Search for the cell housing the specified text and yield its (X, Y) center coordinate. 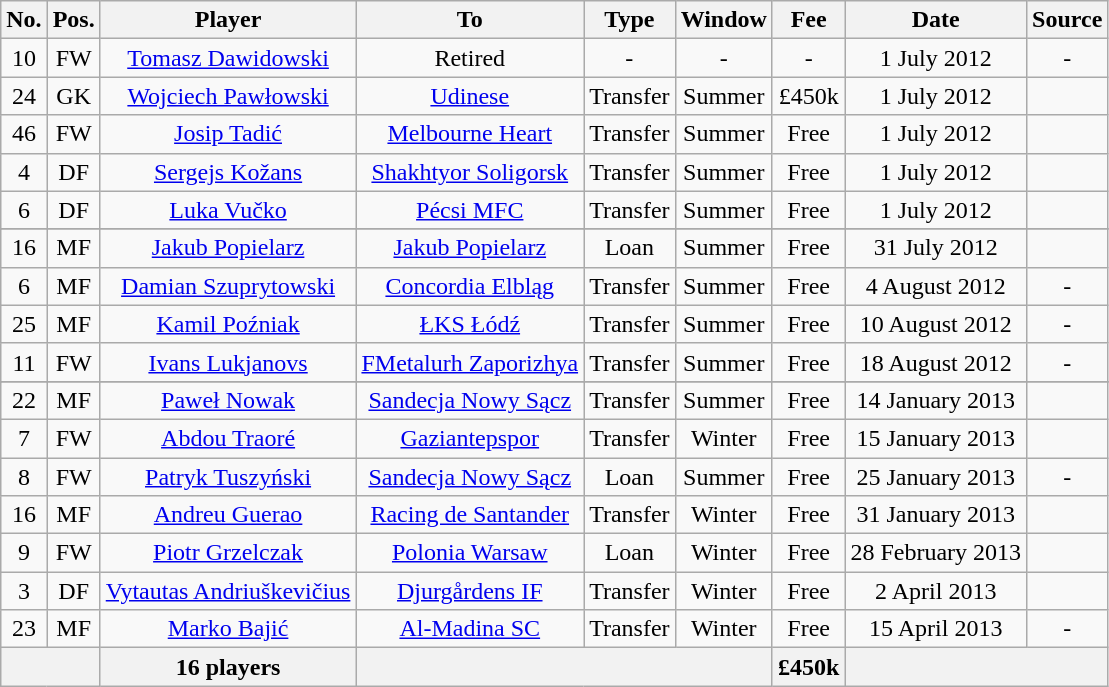
Udinese (470, 96)
3 (24, 591)
To (470, 20)
Shakhtyor Soligorsk (470, 172)
Retired (470, 58)
Player (228, 20)
ŁKS Łódź (470, 324)
Vytautas Andriuškevičius (228, 591)
25 (24, 324)
Window (724, 20)
25 January 2013 (936, 477)
15 January 2013 (936, 438)
Melbourne Heart (470, 134)
Tomasz Dawidowski (228, 58)
10 August 2012 (936, 324)
Pécsi MFC (470, 210)
Djurgårdens IF (470, 591)
2 April 2013 (936, 591)
Josip Tadić (228, 134)
Piotr Grzelczak (228, 553)
Sergejs Kožans (228, 172)
Marko Bajić (228, 629)
4 (24, 172)
8 (24, 477)
7 (24, 438)
Patryk Tuszyński (228, 477)
18 August 2012 (936, 362)
14 January 2013 (936, 400)
Pos. (74, 20)
24 (24, 96)
Wojciech Pawłowski (228, 96)
Damian Szuprytowski (228, 286)
Fee (808, 20)
23 (24, 629)
31 January 2013 (936, 515)
Kamil Poźniak (228, 324)
11 (24, 362)
Luka Vučko (228, 210)
Andreu Guerao (228, 515)
Date (936, 20)
Ivans Lukjanovs (228, 362)
9 (24, 553)
Gaziantepspor (470, 438)
Abdou Traoré (228, 438)
GK (74, 96)
46 (24, 134)
15 April 2013 (936, 629)
Polonia Warsaw (470, 553)
Source (1068, 20)
Paweł Nowak (228, 400)
16 players (228, 667)
FMetalurh Zaporizhya (470, 362)
No. (24, 20)
Type (630, 20)
22 (24, 400)
31 July 2012 (936, 248)
Concordia Elbląg (470, 286)
4 August 2012 (936, 286)
Racing de Santander (470, 515)
10 (24, 58)
Al-Madina SC (470, 629)
28 February 2013 (936, 553)
